Search for the cell housing the specified text and yield its [x, y] center coordinate. 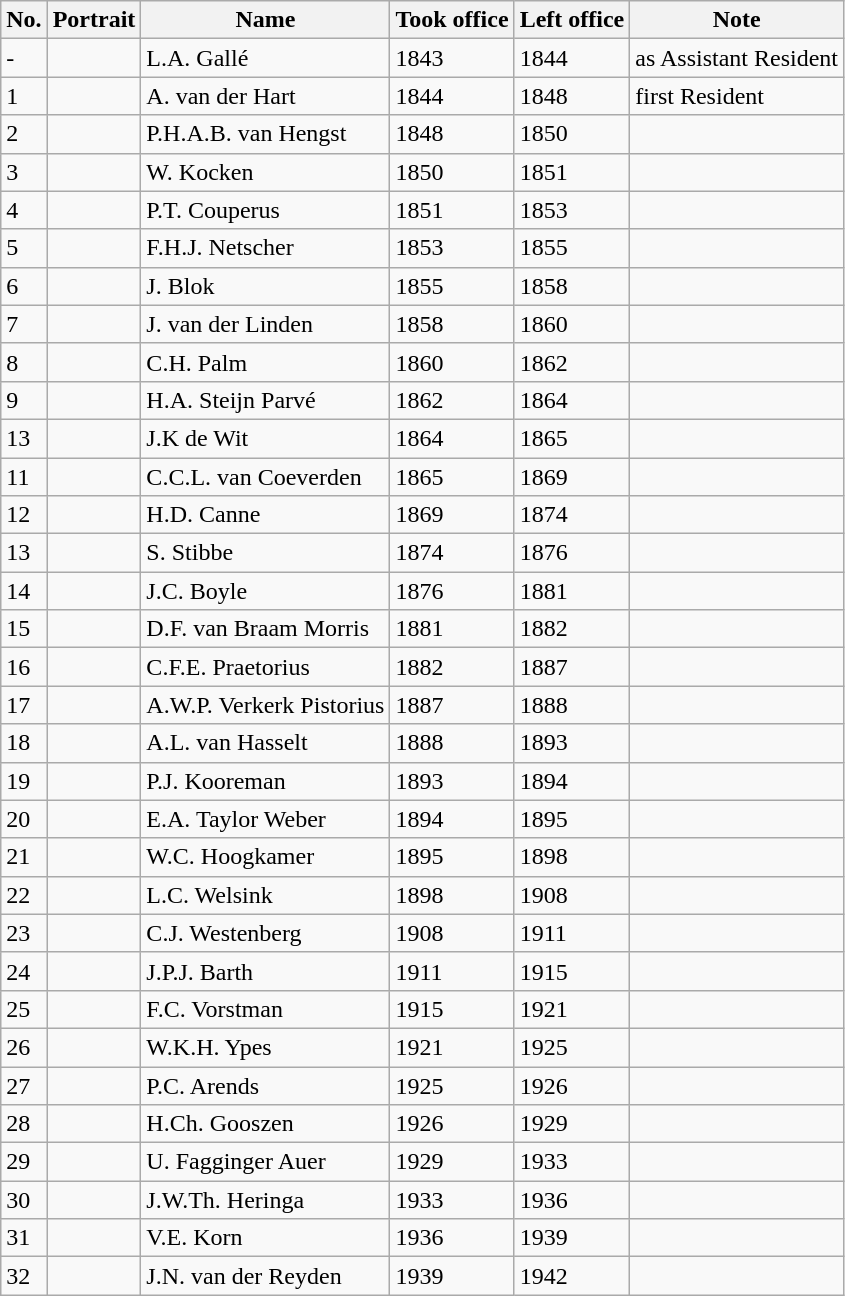
Took office [452, 20]
8 [24, 362]
1 [24, 96]
A.W.P. Verkerk Pistorius [266, 705]
24 [24, 971]
7 [24, 324]
18 [24, 743]
15 [24, 629]
L.A. Gallé [266, 58]
Left office [572, 20]
P.T. Couperus [266, 210]
- [24, 58]
5 [24, 248]
C.J. Westenberg [266, 933]
1942 [572, 1276]
30 [24, 1200]
Note [737, 20]
25 [24, 1009]
F.C. Vorstman [266, 1009]
J.K de Wit [266, 438]
A.L. van Hasselt [266, 743]
17 [24, 705]
A. van der Hart [266, 96]
2 [24, 134]
P.H.A.B. van Hengst [266, 134]
J. Blok [266, 286]
19 [24, 781]
P.C. Arends [266, 1085]
W.K.H. Ypes [266, 1047]
No. [24, 20]
as Assistant Resident [737, 58]
F.H.J. Netscher [266, 248]
J.W.Th. Heringa [266, 1200]
J.N. van der Reyden [266, 1276]
U. Fagginger Auer [266, 1162]
22 [24, 895]
1843 [452, 58]
32 [24, 1276]
P.J. Kooreman [266, 781]
J.P.J. Barth [266, 971]
21 [24, 857]
4 [24, 210]
Portrait [94, 20]
first Resident [737, 96]
L.C. Welsink [266, 895]
H.Ch. Gooszen [266, 1124]
3 [24, 172]
C.H. Palm [266, 362]
16 [24, 667]
J. van der Linden [266, 324]
V.E. Korn [266, 1238]
20 [24, 819]
J.C. Boyle [266, 591]
W.C. Hoogkamer [266, 857]
9 [24, 400]
C.C.L. van Coeverden [266, 477]
C.F.E. Praetorius [266, 667]
12 [24, 515]
D.F. van Braam Morris [266, 629]
27 [24, 1085]
31 [24, 1238]
H.D. Canne [266, 515]
26 [24, 1047]
Name [266, 20]
E.A. Taylor Weber [266, 819]
14 [24, 591]
29 [24, 1162]
H.A. Steijn Parvé [266, 400]
W. Kocken [266, 172]
S. Stibbe [266, 553]
23 [24, 933]
28 [24, 1124]
6 [24, 286]
11 [24, 477]
